Return (x, y) of the center of cell containing provided text 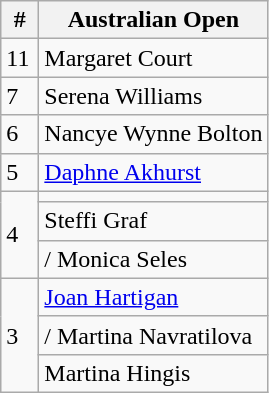
/ Martina Navratilova (154, 335)
Margaret Court (154, 58)
Serena Williams (154, 96)
Nancye Wynne Bolton (154, 134)
/ Monica Seles (154, 259)
Steffi Graf (154, 221)
Joan Hartigan (154, 297)
5 (20, 172)
3 (20, 335)
11 (20, 58)
Australian Open (154, 20)
# (20, 20)
7 (20, 96)
4 (20, 234)
Daphne Akhurst (154, 172)
Martina Hingis (154, 373)
6 (20, 134)
